Return the [X, Y] coordinate for the center point of the cell that contains the specified text.  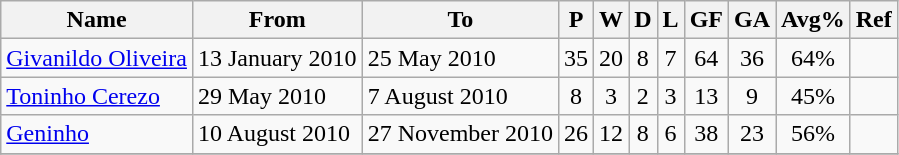
38 [706, 134]
10 August 2010 [277, 134]
7 August 2010 [460, 96]
26 [576, 134]
W [612, 20]
35 [576, 58]
7 [670, 58]
GF [706, 20]
64 [706, 58]
D [643, 20]
Name [97, 20]
Avg% [814, 20]
23 [752, 134]
Givanildo Oliveira [97, 58]
36 [752, 58]
To [460, 20]
Toninho Cerezo [97, 96]
29 May 2010 [277, 96]
27 November 2010 [460, 134]
56% [814, 134]
Ref [874, 20]
From [277, 20]
20 [612, 58]
L [670, 20]
13 January 2010 [277, 58]
12 [612, 134]
2 [643, 96]
6 [670, 134]
Geninho [97, 134]
64% [814, 58]
GA [752, 20]
25 May 2010 [460, 58]
P [576, 20]
13 [706, 96]
45% [814, 96]
9 [752, 96]
